Return the [x, y] coordinate for the center point of the cell that contains the specified text.  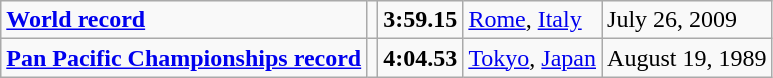
4:04.53 [420, 58]
Rome, Italy [532, 20]
July 26, 2009 [687, 20]
3:59.15 [420, 20]
World record [184, 20]
Pan Pacific Championships record [184, 58]
Tokyo, Japan [532, 58]
August 19, 1989 [687, 58]
